Pinpoint the cell where the given text exists, returning its (x, y) midpoint coordinate. 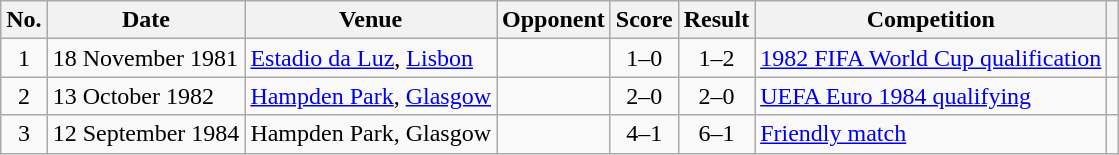
Competition (931, 20)
6–1 (716, 134)
Estadio da Luz, Lisbon (371, 58)
Score (644, 20)
13 October 1982 (146, 96)
UEFA Euro 1984 qualifying (931, 96)
Venue (371, 20)
Result (716, 20)
Date (146, 20)
Friendly match (931, 134)
3 (24, 134)
18 November 1981 (146, 58)
1 (24, 58)
Opponent (554, 20)
4–1 (644, 134)
2 (24, 96)
No. (24, 20)
12 September 1984 (146, 134)
1982 FIFA World Cup qualification (931, 58)
1–2 (716, 58)
1–0 (644, 58)
